Provide the [x, y] coordinate of the cell's center where the given text is located.  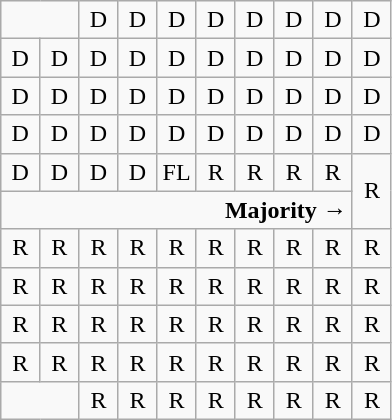
FL [176, 172]
Majority → [177, 210]
